From the cell containing the given text, extract its center point as (X, Y) coordinate. 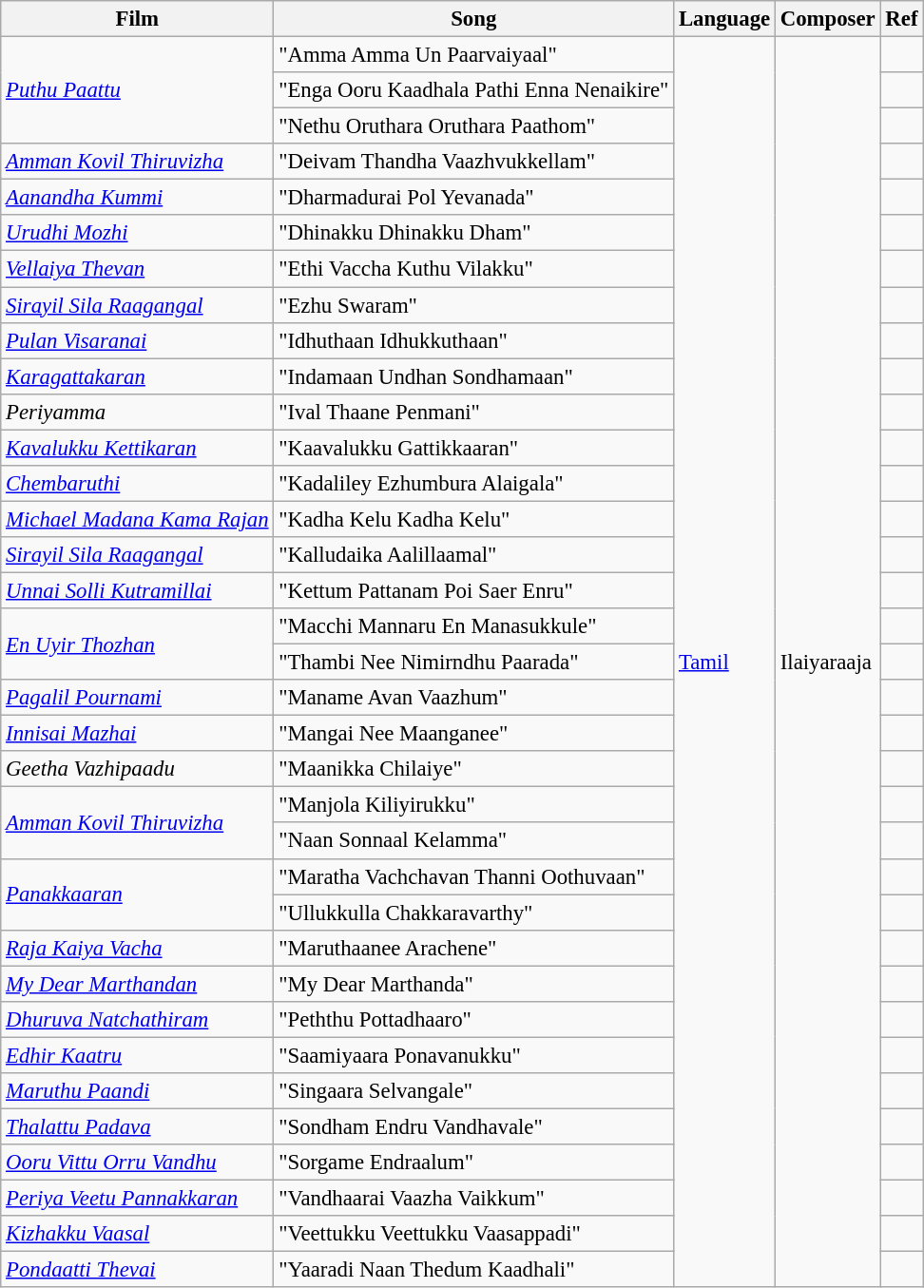
"Amma Amma Un Paarvaiyaal" (473, 55)
"Vandhaarai Vaazha Vaikkum" (473, 1199)
"Maanikka Chilaiye" (473, 769)
Film (137, 19)
Vellaiya Thevan (137, 269)
Raja Kaiya Vacha (137, 948)
"Kadha Kelu Kadha Kelu" (473, 519)
Unnai Solli Kutramillai (137, 590)
Puthu Paattu (137, 91)
Ooru Vittu Orru Vandhu (137, 1163)
Ilaiyaraaja (827, 663)
Michael Madana Kama Rajan (137, 519)
"Ethi Vaccha Kuthu Vilakku" (473, 269)
"Kaavalukku Gattikkaaran" (473, 448)
"Enga Ooru Kaadhala Pathi Enna Nenaikire" (473, 90)
Maruthu Paandi (137, 1091)
Language (724, 19)
Tamil (724, 663)
"Yaaradi Naan Thedum Kaadhali" (473, 1270)
Panakkaaran (137, 894)
"Ezhu Swaram" (473, 305)
Thalattu Padava (137, 1126)
Urudhi Mozhi (137, 233)
Pulan Visaranai (137, 340)
Dhuruva Natchathiram (137, 1020)
"Naan Sonnaal Kelamma" (473, 841)
"Veettukku Veettukku Vaasappadi" (473, 1234)
"Sondham Endru Vandhavale" (473, 1126)
Kavalukku Kettikaran (137, 448)
"Ival Thaane Penmani" (473, 412)
"Maratha Vachchavan Thanni Oothuvaan" (473, 876)
Aanandha Kummi (137, 198)
"Saamiyaara Ponavanukku" (473, 1055)
"Peththu Pottadhaaro" (473, 1020)
My Dear Marthandan (137, 984)
Periyamma (137, 412)
"Kadaliley Ezhumbura Alaigala" (473, 484)
"Macchi Mannaru En Manasukkule" (473, 626)
Periya Veetu Pannakkaran (137, 1199)
Song (473, 19)
"Maruthaanee Arachene" (473, 948)
"Kettum Pattanam Poi Saer Enru" (473, 590)
"Kalludaika Aalillaamal" (473, 555)
"Singaara Selvangale" (473, 1091)
"Idhuthaan Idhukkuthaan" (473, 340)
"Dharmadurai Pol Yevanada" (473, 198)
Geetha Vazhipaadu (137, 769)
"Thambi Nee Nimirndhu Paarada" (473, 663)
"Ullukkulla Chakkaravarthy" (473, 913)
"Mangai Nee Maanganee" (473, 734)
"Manjola Kiliyirukku" (473, 805)
Ref (901, 19)
"Sorgame Endraalum" (473, 1163)
Edhir Kaatru (137, 1055)
Karagattakaran (137, 376)
"Indamaan Undhan Sondhamaan" (473, 376)
Pagalil Pournami (137, 698)
"Maname Avan Vaazhum" (473, 698)
Pondaatti Thevai (137, 1270)
"Dhinakku Dhinakku Dham" (473, 233)
"Deivam Thandha Vaazhvukkellam" (473, 162)
Kizhakku Vaasal (137, 1234)
"My Dear Marthanda" (473, 984)
En Uyir Thozhan (137, 644)
Innisai Mazhai (137, 734)
Chembaruthi (137, 484)
"Nethu Oruthara Oruthara Paathom" (473, 126)
Composer (827, 19)
